Determine the (x, y) coordinate at the center of the cell enclosing the given text.  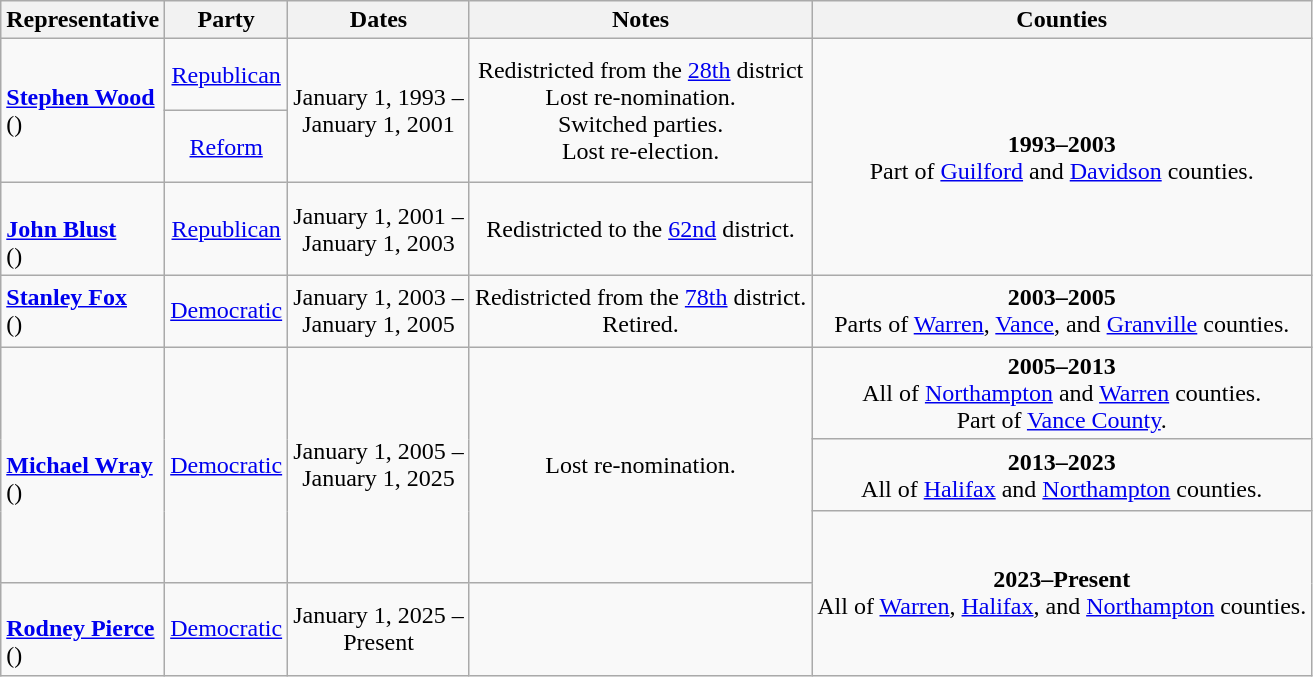
2013–2023 All of Halifax and Northampton counties. (1062, 475)
John Blust() (83, 229)
Rodney Pierce() (83, 629)
January 1, 2001 – January 1, 2003 (379, 229)
1993–2003 Part of Guilford and Davidson counties. (1062, 157)
Party (226, 20)
Stanley Fox() (83, 311)
Stephen Wood() (83, 111)
January 1, 2005 – January 1, 2025 (379, 465)
January 1, 1993 – January 1, 2001 (379, 111)
Michael Wray() (83, 465)
Notes (640, 20)
Lost re-nomination. (640, 465)
January 1, 2025 – Present (379, 629)
Reform (226, 147)
January 1, 2003 – January 1, 2005 (379, 311)
2023–Present All of Warren, Halifax, and Northampton counties. (1062, 593)
2003–2005 Parts of Warren, Vance, and Granville counties. (1062, 311)
Redistricted to the 62nd district. (640, 229)
Counties (1062, 20)
Representative (83, 20)
Dates (379, 20)
Redistricted from the 78th district. Retired. (640, 311)
Redistricted from the 28th district Lost re-nomination. Switched parties. Lost re-election. (640, 111)
2005–2013 All of Northampton and Warren counties. Part of Vance County. (1062, 393)
